Output the (X, Y) coordinate of the center of the cell containing the given text.  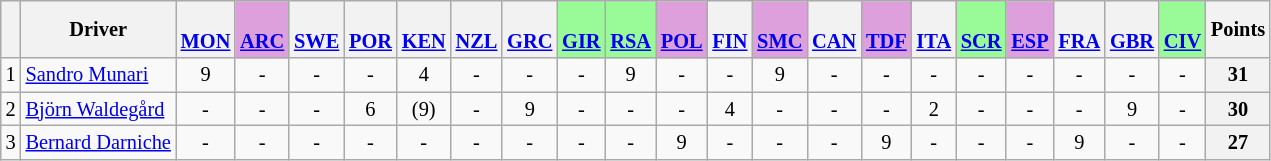
SCR (981, 29)
TDF (886, 29)
POR (370, 29)
Bernard Darniche (98, 142)
27 (1238, 142)
GIR (581, 29)
KEN (424, 29)
GBR (1132, 29)
ARC (262, 29)
NZL (477, 29)
Björn Waldegård (98, 109)
ITA (934, 29)
MON (206, 29)
(9) (424, 109)
30 (1238, 109)
1 (11, 75)
Points (1238, 29)
POL (682, 29)
Sandro Munari (98, 75)
CIV (1182, 29)
CAN (834, 29)
GRC (530, 29)
SWE (316, 29)
FIN (730, 29)
Driver (98, 29)
FRA (1079, 29)
RSA (630, 29)
31 (1238, 75)
3 (11, 142)
6 (370, 109)
SMC (780, 29)
ESP (1030, 29)
